Determine the [X, Y] coordinate at the center of the cell enclosing the given text.  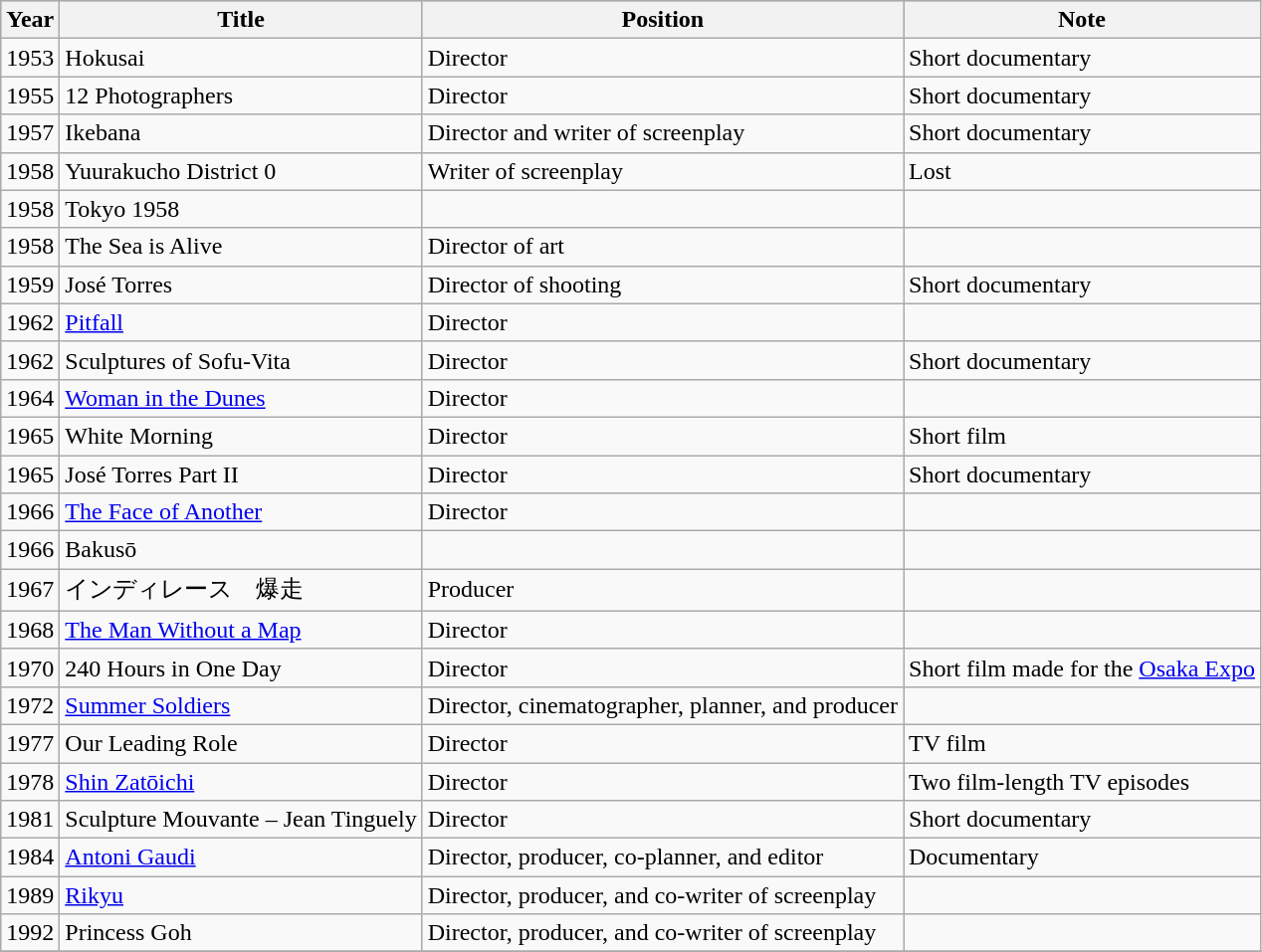
José Torres [241, 285]
TV film [1083, 743]
White Morning [241, 436]
Bakusō [241, 550]
1964 [30, 398]
1955 [30, 95]
1977 [30, 743]
Hokusai [241, 58]
Our Leading Role [241, 743]
Producer [663, 591]
Director, cinematographer, planner, and producer [663, 705]
Summer Soldiers [241, 705]
インディレース 爆走 [241, 591]
Sculptures of Sofu-Vita [241, 360]
1984 [30, 857]
1972 [30, 705]
1959 [30, 285]
240 Hours in One Day [241, 667]
1953 [30, 58]
Shin Zatōichi [241, 781]
Short film [1083, 436]
Rikyu [241, 895]
Short film made for the Osaka Expo [1083, 667]
Director, producer, co-planner, and editor [663, 857]
1967 [30, 591]
1992 [30, 933]
Lost [1083, 171]
Year [30, 20]
Title [241, 20]
Sculpture Mouvante – Jean Tinguely [241, 820]
Antoni Gaudi [241, 857]
Princess Goh [241, 933]
The Sea is Alive [241, 247]
1970 [30, 667]
1957 [30, 133]
Two film-length TV episodes [1083, 781]
Director and writer of screenplay [663, 133]
1978 [30, 781]
Position [663, 20]
Yuurakucho District 0 [241, 171]
Documentary [1083, 857]
Director of art [663, 247]
Writer of screenplay [663, 171]
1968 [30, 630]
Woman in the Dunes [241, 398]
1989 [30, 895]
Tokyo 1958 [241, 209]
José Torres Part II [241, 475]
12 Photographers [241, 95]
The Man Without a Map [241, 630]
Director of shooting [663, 285]
1981 [30, 820]
Note [1083, 20]
Pitfall [241, 322]
The Face of Another [241, 512]
Ikebana [241, 133]
